Determine the [x, y] coordinate at the center of the cell enclosing the given text.  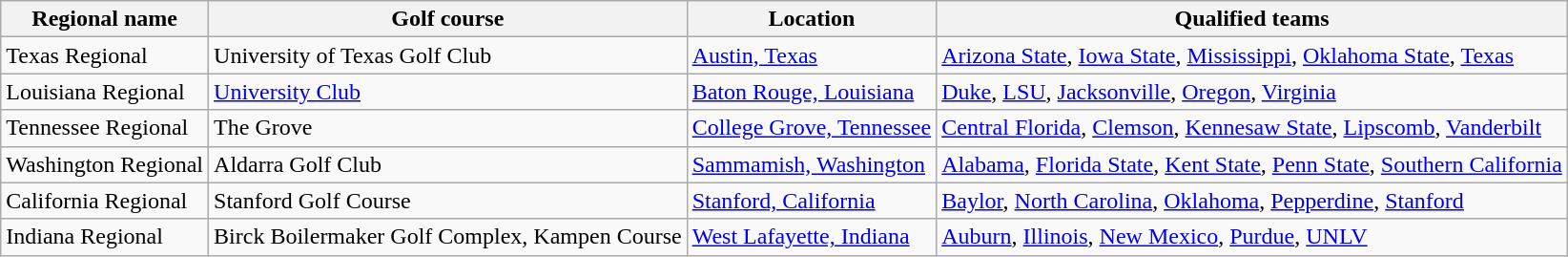
Location [812, 19]
Duke, LSU, Jacksonville, Oregon, Virginia [1252, 92]
Sammamish, Washington [812, 164]
College Grove, Tennessee [812, 128]
Central Florida, Clemson, Kennesaw State, Lipscomb, Vanderbilt [1252, 128]
University of Texas Golf Club [448, 55]
Baton Rouge, Louisiana [812, 92]
University Club [448, 92]
Stanford Golf Course [448, 201]
Stanford, California [812, 201]
Auburn, Illinois, New Mexico, Purdue, UNLV [1252, 237]
Arizona State, Iowa State, Mississippi, Oklahoma State, Texas [1252, 55]
Baylor, North Carolina, Oklahoma, Pepperdine, Stanford [1252, 201]
Golf course [448, 19]
California Regional [105, 201]
Louisiana Regional [105, 92]
Tennessee Regional [105, 128]
Regional name [105, 19]
West Lafayette, Indiana [812, 237]
The Grove [448, 128]
Austin, Texas [812, 55]
Alabama, Florida State, Kent State, Penn State, Southern California [1252, 164]
Birck Boilermaker Golf Complex, Kampen Course [448, 237]
Qualified teams [1252, 19]
Indiana Regional [105, 237]
Washington Regional [105, 164]
Texas Regional [105, 55]
Aldarra Golf Club [448, 164]
